Identify which cell holds the provided text, then report its [X, Y] central coordinate. 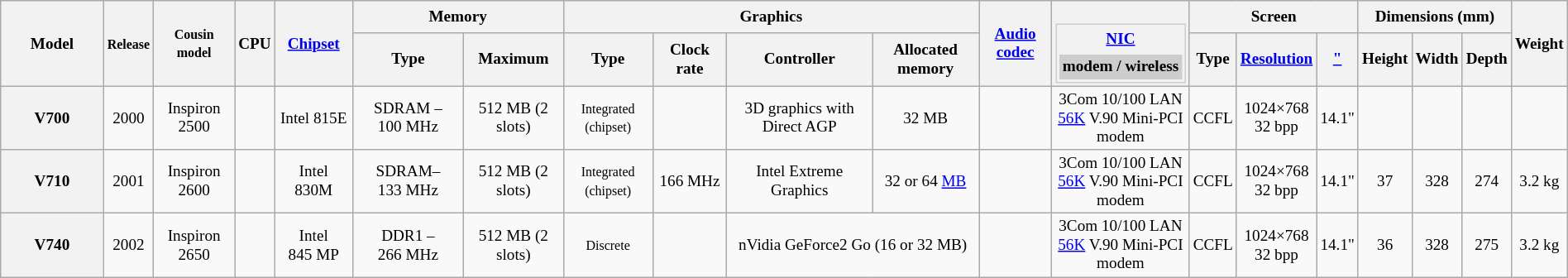
Intel 830M [313, 182]
32 or 64 MB [926, 182]
Graphics [771, 17]
Inspiron 2500 [194, 117]
Model [52, 44]
Screen [1274, 17]
NIC modem / wireless [1121, 44]
Cousin model [194, 44]
2000 [129, 117]
Dimensions (mm) [1434, 17]
Width [1437, 60]
Discrete [608, 245]
2001 [129, 182]
Intel 845 MP [313, 245]
Inspiron 2600 [194, 182]
Maximum [514, 60]
274 [1487, 182]
36 [1384, 245]
SDRAM – 100 MHz [408, 117]
Chipset [313, 44]
275 [1487, 245]
Allocated memory [926, 60]
Resolution [1277, 60]
modem / wireless [1121, 66]
Intel 815E [313, 117]
Weight [1539, 44]
V710 [52, 182]
Intel Extreme Graphics [800, 182]
Release [129, 44]
Height [1384, 60]
2002 [129, 245]
3D graphics with Direct AGP [800, 117]
" [1338, 60]
Clock rate [690, 60]
166 MHz [690, 182]
V740 [52, 245]
CPU [255, 44]
nVidia GeForce2 Go (16 or 32 MB) [853, 245]
Memory [458, 17]
Inspiron 2650 [194, 245]
37 [1384, 182]
Controller [800, 60]
Depth [1487, 60]
SDRAM– 133 MHz [408, 182]
V700 [52, 117]
DDR1 – 266 MHz [408, 245]
32 MB [926, 117]
Audio codec [1016, 44]
NIC [1121, 39]
